Find where the given text appears and provide that cell's center as [X, Y] coordinate. 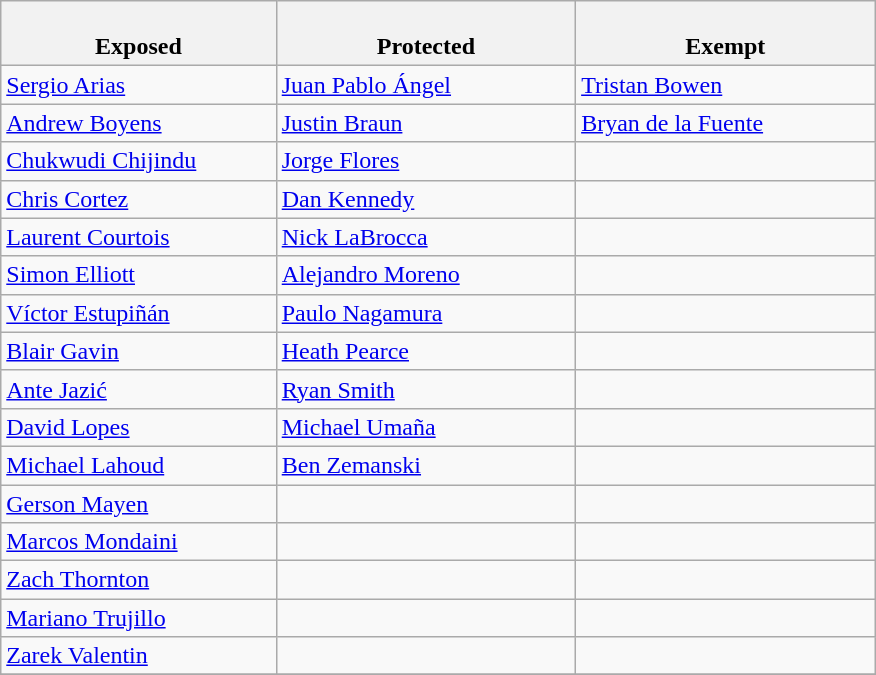
Chris Cortez [138, 199]
Gerson Mayen [138, 503]
Michael Umaña [426, 427]
Heath Pearce [426, 351]
Protected [426, 34]
Sergio Arias [138, 85]
Marcos Mondaini [138, 542]
Ryan Smith [426, 389]
Víctor Estupiñán [138, 313]
Mariano Trujillo [138, 618]
Zarek Valentin [138, 656]
Jorge Flores [426, 161]
Justin Braun [426, 123]
Alejandro Moreno [426, 275]
Laurent Courtois [138, 237]
Bryan de la Fuente [726, 123]
Ben Zemanski [426, 465]
Michael Lahoud [138, 465]
Exempt [726, 34]
Dan Kennedy [426, 199]
Exposed [138, 34]
Tristan Bowen [726, 85]
Nick LaBrocca [426, 237]
Zach Thornton [138, 580]
Juan Pablo Ángel [426, 85]
Chukwudi Chijindu [138, 161]
Andrew Boyens [138, 123]
David Lopes [138, 427]
Simon Elliott [138, 275]
Ante Jazić [138, 389]
Blair Gavin [138, 351]
Paulo Nagamura [426, 313]
